Find where the given text appears and provide that cell's center as [X, Y] coordinate. 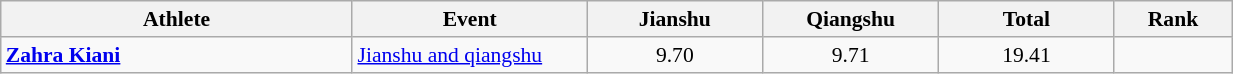
19.41 [1027, 55]
Athlete [177, 19]
Zahra Kiani [177, 55]
Event [469, 19]
Total [1027, 19]
Rank [1172, 19]
9.71 [851, 55]
Qiangshu [851, 19]
Jianshu and qiangshu [469, 55]
Jianshu [675, 19]
9.70 [675, 55]
